Scan for the cell matching the given text and deliver its [x, y] coordinate at center. 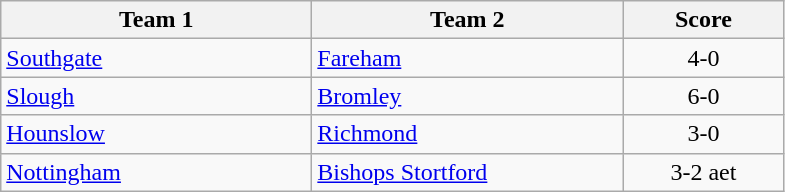
Team 1 [156, 20]
4-0 [704, 58]
Richmond [468, 134]
Bishops Stortford [468, 172]
Southgate [156, 58]
3-2 aet [704, 172]
Score [704, 20]
Team 2 [468, 20]
Slough [156, 96]
Fareham [468, 58]
Nottingham [156, 172]
3-0 [704, 134]
Bromley [468, 96]
Hounslow [156, 134]
6-0 [704, 96]
